Search for the cell housing the specified text and yield its (X, Y) center coordinate. 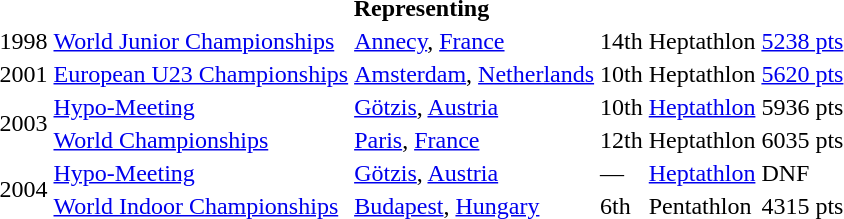
World Junior Championships (201, 41)
— (622, 173)
World Championships (201, 140)
Paris, France (474, 140)
Amsterdam, Netherlands (474, 74)
Annecy, France (474, 41)
12th (622, 140)
14th (622, 41)
European U23 Championships (201, 74)
